From the cell containing the given text, extract its center point as [X, Y] coordinate. 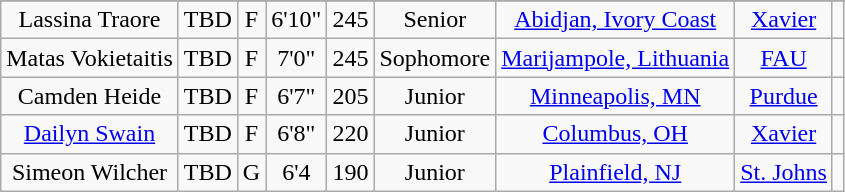
7'0" [296, 58]
Matas Vokietaitis [90, 58]
Plainfield, NJ [616, 172]
190 [350, 172]
Purdue [784, 96]
6'4 [296, 172]
FAU [784, 58]
205 [350, 96]
Minneapolis, MN [616, 96]
6'8" [296, 134]
Simeon Wilcher [90, 172]
G [251, 172]
Abidjan, Ivory Coast [616, 20]
Sophomore [435, 58]
Marijampole, Lithuania [616, 58]
St. Johns [784, 172]
Senior [435, 20]
220 [350, 134]
6'7" [296, 96]
Camden Heide [90, 96]
Dailyn Swain [90, 134]
6'10" [296, 20]
Lassina Traore [90, 20]
Columbus, OH [616, 134]
